Capture the cell that displays the provided text and extract its [x, y] central coordinate. 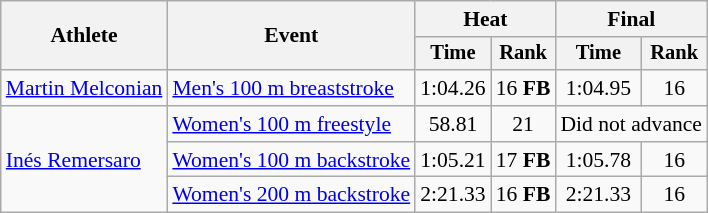
1:05.78 [598, 160]
Event [291, 36]
Final [631, 19]
Athlete [84, 36]
Did not advance [631, 124]
17 FB [524, 160]
1:04.95 [598, 88]
21 [524, 124]
Men's 100 m breaststroke [291, 88]
Women's 100 m freestyle [291, 124]
Women's 100 m backstroke [291, 160]
Heat [485, 19]
Martin Melconian [84, 88]
Women's 200 m backstroke [291, 195]
1:04.26 [452, 88]
Inés Remersaro [84, 160]
1:05.21 [452, 160]
58.81 [452, 124]
